Identify which cell holds the provided text, then report its (X, Y) central coordinate. 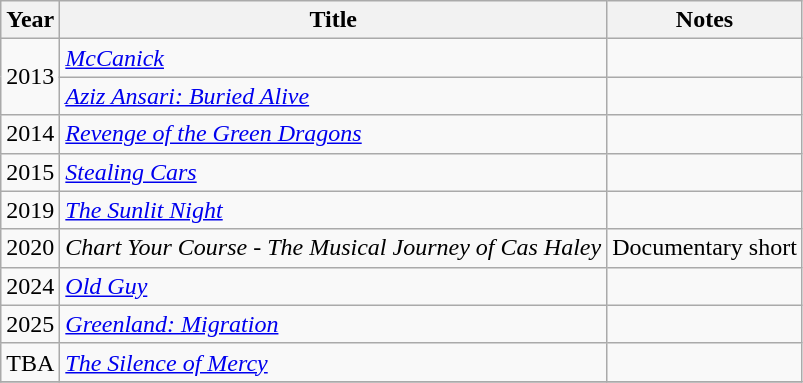
Notes (705, 20)
Revenge of the Green Dragons (334, 134)
2015 (30, 172)
The Silence of Mercy (334, 362)
Stealing Cars (334, 172)
2020 (30, 248)
The Sunlit Night (334, 210)
Documentary short (705, 248)
Title (334, 20)
Old Guy (334, 286)
2019 (30, 210)
2014 (30, 134)
TBA (30, 362)
McCanick (334, 58)
Year (30, 20)
Greenland: Migration (334, 324)
2024 (30, 286)
2013 (30, 77)
Aziz Ansari: Buried Alive (334, 96)
Chart Your Course - The Musical Journey of Cas Haley (334, 248)
2025 (30, 324)
